Output the [X, Y] coordinate of the center of the cell containing the given text.  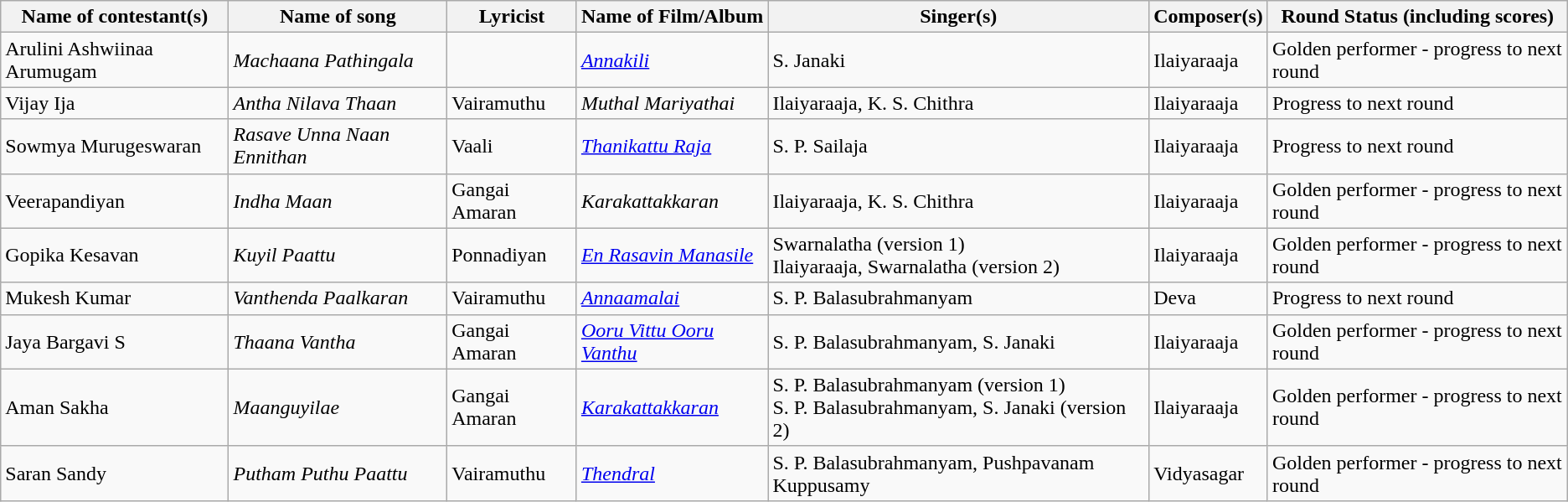
Muthal Mariyathai [672, 103]
S. P. Balasubrahmanyam [958, 298]
Vijay Ija [115, 103]
Annaamalai [672, 298]
Indha Maan [338, 201]
Singer(s) [958, 17]
S. P. Balasubrahmanyam, S. Janaki [958, 342]
S. P. Balasubrahmanyam, Pushpavanam Kuppusamy [958, 473]
Veerapandiyan [115, 201]
Saran Sandy [115, 473]
Gopika Kesavan [115, 255]
Machaana Pathingala [338, 60]
S. P. Sailaja [958, 146]
Annakili [672, 60]
Swarnalatha (version 1)Ilaiyaraaja, Swarnalatha (version 2) [958, 255]
Antha Nilava Thaan [338, 103]
Ooru Vittu Ooru Vanthu [672, 342]
Deva [1209, 298]
Ponnadiyan [513, 255]
Vaali [513, 146]
S. Janaki [958, 60]
S. P. Balasubrahmanyam (version 1)S. P. Balasubrahmanyam, S. Janaki (version 2) [958, 407]
Thendral [672, 473]
Composer(s) [1209, 17]
Jaya Bargavi S [115, 342]
Name of contestant(s) [115, 17]
En Rasavin Manasile [672, 255]
Mukesh Kumar [115, 298]
Thanikattu Raja [672, 146]
Kuyil Paattu [338, 255]
Arulini Ashwiinaa Arumugam [115, 60]
Name of song [338, 17]
Thaana Vantha [338, 342]
Sowmya Murugeswaran [115, 146]
Round Status (including scores) [1417, 17]
Maanguyilae [338, 407]
Putham Puthu Paattu [338, 473]
Name of Film/Album [672, 17]
Lyricist [513, 17]
Vidyasagar [1209, 473]
Vanthenda Paalkaran [338, 298]
Rasave Unna Naan Ennithan [338, 146]
Aman Sakha [115, 407]
